Scan for the cell matching the given text and deliver its [X, Y] coordinate at center. 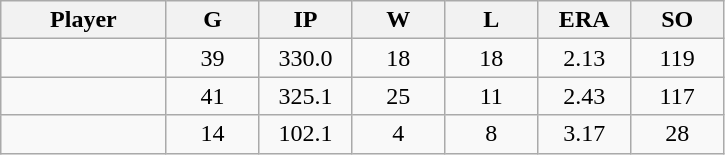
SO [678, 20]
41 [212, 96]
330.0 [306, 58]
102.1 [306, 134]
28 [678, 134]
L [492, 20]
119 [678, 58]
14 [212, 134]
W [398, 20]
11 [492, 96]
Player [84, 20]
25 [398, 96]
39 [212, 58]
4 [398, 134]
IP [306, 20]
2.43 [584, 96]
325.1 [306, 96]
G [212, 20]
8 [492, 134]
3.17 [584, 134]
2.13 [584, 58]
117 [678, 96]
ERA [584, 20]
